Search for the cell housing the specified text and yield its (X, Y) center coordinate. 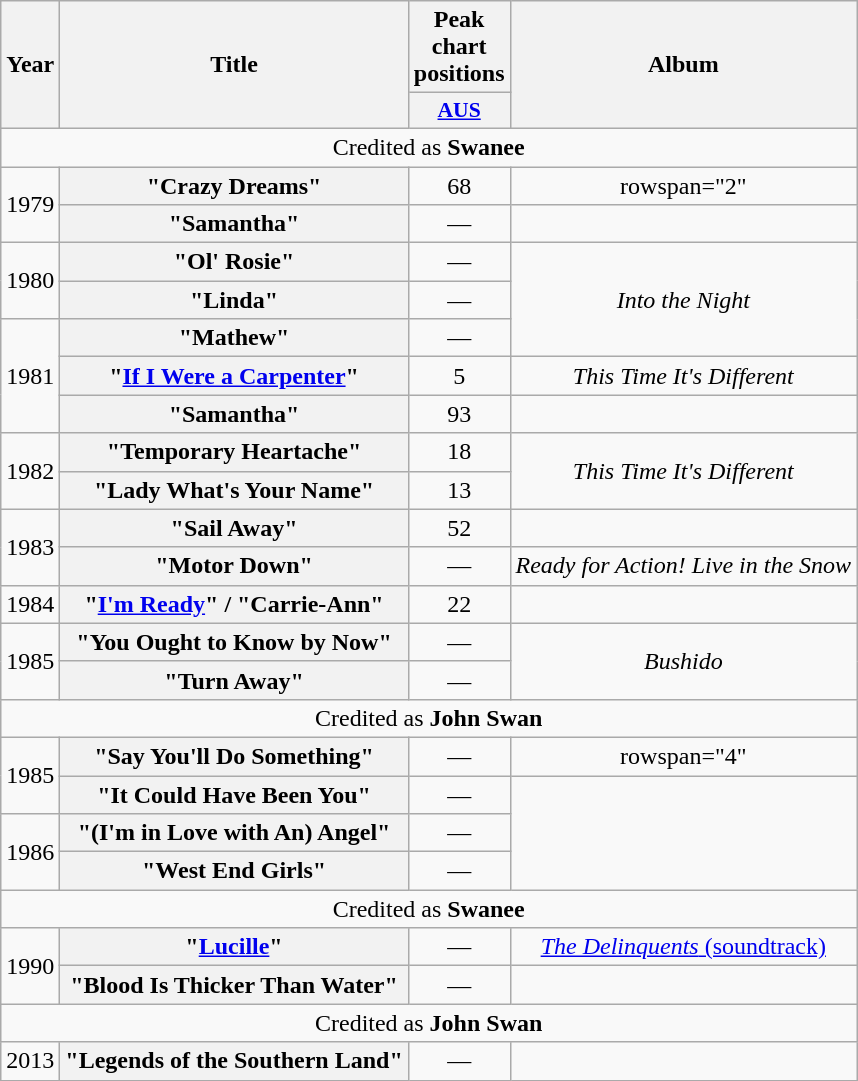
Year (30, 65)
"Say You'll Do Something" (234, 756)
"(I'm in Love with An) Angel" (234, 833)
Ready for Action! Live in the Snow (684, 566)
"Sail Away" (234, 528)
1986 (30, 852)
1983 (30, 547)
AUS (459, 111)
"Lucille" (234, 947)
"Turn Away" (234, 680)
"If I Were a Carpenter" (234, 376)
93 (459, 414)
Peak chartpositions (459, 47)
Album (684, 65)
1990 (30, 966)
1980 (30, 281)
"West End Girls" (234, 871)
Bushido (684, 661)
1984 (30, 604)
rowspan="2" (684, 185)
"Linda" (234, 300)
The Delinquents (soundtrack) (684, 947)
"Blood Is Thicker Than Water" (234, 985)
5 (459, 376)
2013 (30, 1061)
18 (459, 452)
Into the Night (684, 300)
"Mathew" (234, 338)
"I'm Ready" / "Carrie-Ann" (234, 604)
"Motor Down" (234, 566)
68 (459, 185)
"Crazy Dreams" (234, 185)
"Lady What's Your Name" (234, 490)
"You Ought to Know by Now" (234, 642)
"Temporary Heartache" (234, 452)
Title (234, 65)
rowspan="4" (684, 756)
"Ol' Rosie" (234, 262)
1981 (30, 376)
"It Could Have Been You" (234, 795)
1979 (30, 204)
1982 (30, 471)
22 (459, 604)
52 (459, 528)
13 (459, 490)
"Legends of the Southern Land" (234, 1061)
